Find where the given text appears and provide that cell's center as (x, y) coordinate. 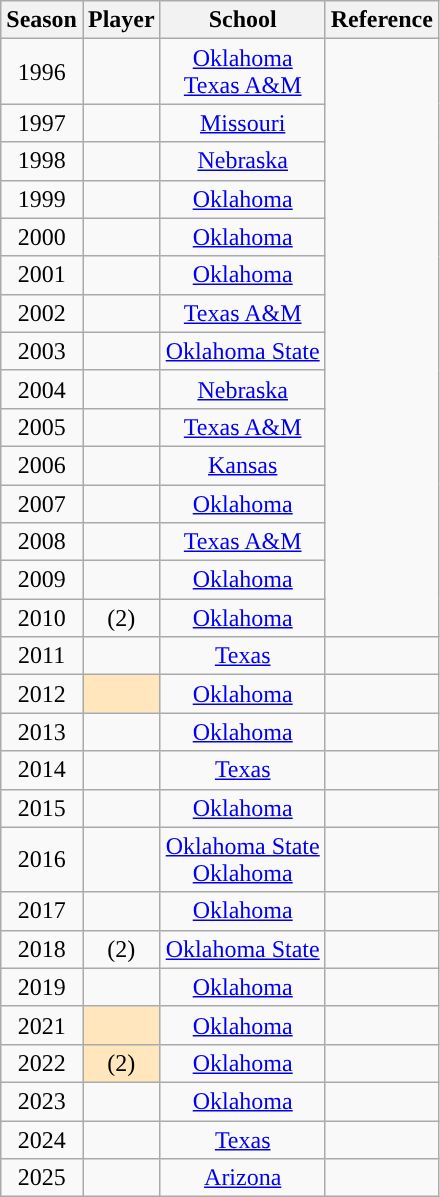
2002 (42, 313)
1997 (42, 123)
2021 (42, 1025)
Oklahoma StateOklahoma (242, 860)
1996 (42, 72)
2008 (42, 542)
2010 (42, 618)
2025 (42, 1178)
2004 (42, 389)
2013 (42, 732)
2023 (42, 1101)
2014 (42, 770)
2022 (42, 1063)
2000 (42, 237)
2006 (42, 465)
2011 (42, 656)
2016 (42, 860)
2015 (42, 808)
Kansas (242, 465)
2001 (42, 275)
2019 (42, 987)
1999 (42, 199)
2005 (42, 427)
2017 (42, 911)
Reference (382, 20)
2018 (42, 949)
2024 (42, 1139)
2012 (42, 694)
2007 (42, 503)
School (242, 20)
Season (42, 20)
2009 (42, 580)
2003 (42, 351)
Missouri (242, 123)
1998 (42, 161)
OklahomaTexas A&M (242, 72)
Player (121, 20)
Arizona (242, 1178)
